From the cell containing the given text, extract its center point as [X, Y] coordinate. 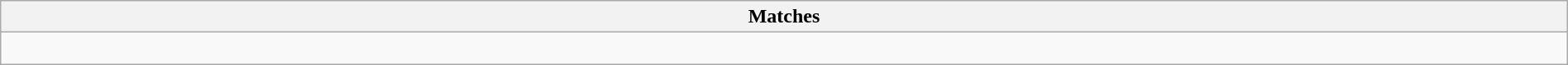
Matches [784, 17]
